Pinpoint the cell where the given text exists, returning its (X, Y) midpoint coordinate. 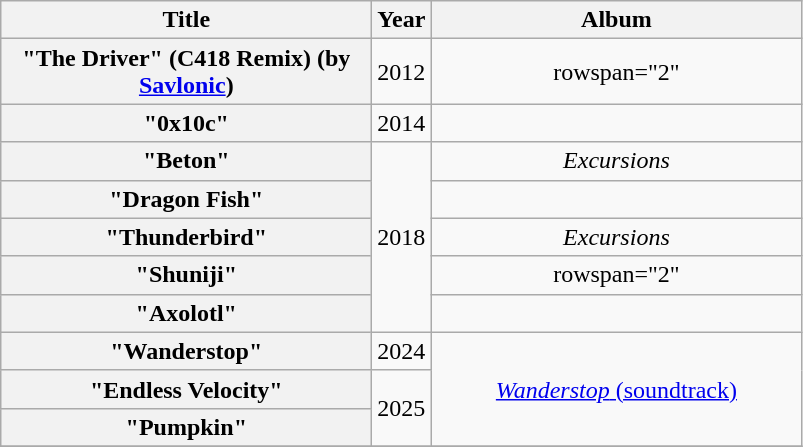
Album (616, 20)
2024 (402, 351)
2014 (402, 123)
"Endless Velocity" (186, 389)
2012 (402, 72)
"Thunderbird" (186, 237)
2025 (402, 408)
Year (402, 20)
"The Driver" (C418 Remix) (by Savlonic) (186, 72)
"Shuniji" (186, 275)
"Axolotl" (186, 313)
"Dragon Fish" (186, 199)
2018 (402, 237)
Wanderstop (soundtrack) (616, 389)
Title (186, 20)
"Beton" (186, 161)
"Pumpkin" (186, 427)
"0x10c" (186, 123)
"Wanderstop" (186, 351)
